Pinpoint the cell where the given text exists, returning its (x, y) midpoint coordinate. 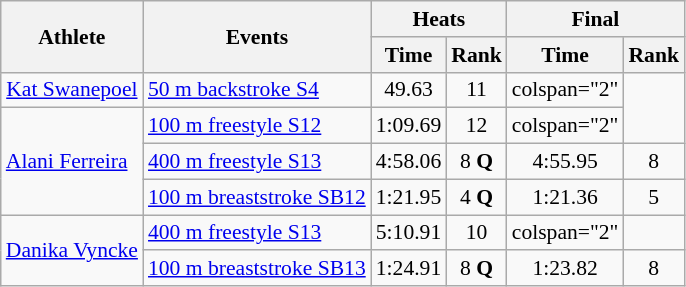
Kat Swanepoel (72, 90)
1:21.36 (566, 197)
5 (654, 197)
100 m breaststroke SB13 (257, 269)
Athlete (72, 36)
50 m backstroke S4 (257, 90)
Heats (439, 19)
49.63 (408, 90)
Alani Ferreira (72, 162)
4:58.06 (408, 162)
4 Q (476, 197)
10 (476, 233)
4:55.95 (566, 162)
Final (596, 19)
12 (476, 126)
1:24.91 (408, 269)
100 m freestyle S12 (257, 126)
Events (257, 36)
11 (476, 90)
5:10.91 (408, 233)
1:23.82 (566, 269)
1:21.95 (408, 197)
100 m breaststroke SB12 (257, 197)
1:09.69 (408, 126)
Danika Vyncke (72, 250)
